Extract the (x, y) coordinate from the center of the cell holding the provided text.  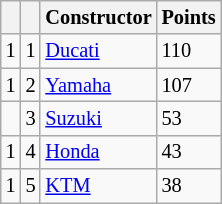
43 (189, 152)
3 (31, 118)
Ducati (98, 51)
Yamaha (98, 85)
Suzuki (98, 118)
KTM (98, 186)
107 (189, 85)
110 (189, 51)
4 (31, 152)
Constructor (98, 17)
Honda (98, 152)
Points (189, 17)
5 (31, 186)
38 (189, 186)
53 (189, 118)
2 (31, 85)
